Identify which cell holds the provided text, then report its [x, y] central coordinate. 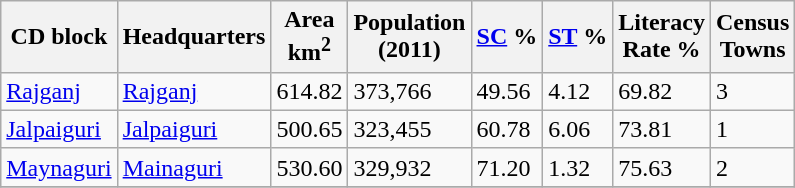
60.78 [507, 129]
2 [752, 167]
4.12 [578, 91]
614.82 [310, 91]
530.60 [310, 167]
CD block [59, 37]
CensusTowns [752, 37]
6.06 [578, 129]
69.82 [662, 91]
Literacy Rate % [662, 37]
3 [752, 91]
SC % [507, 37]
49.56 [507, 91]
71.20 [507, 167]
Maynaguri [59, 167]
73.81 [662, 129]
Population(2011) [410, 37]
500.65 [310, 129]
1 [752, 129]
329,932 [410, 167]
75.63 [662, 167]
373,766 [410, 91]
Mainaguri [194, 167]
Areakm2 [310, 37]
1.32 [578, 167]
323,455 [410, 129]
Headquarters [194, 37]
ST % [578, 37]
